Output the [X, Y] coordinate of the center of the cell containing the given text.  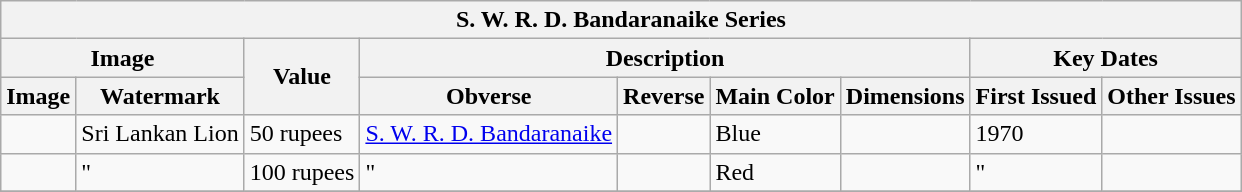
Obverse [489, 96]
100 rupees [302, 172]
Value [302, 77]
Blue [775, 134]
Other Issues [1172, 96]
Main Color [775, 96]
Description [665, 58]
S. W. R. D. Bandaranaike Series [621, 20]
Dimensions [905, 96]
Red [775, 172]
Key Dates [1106, 58]
Sri Lankan Lion [160, 134]
Reverse [664, 96]
1970 [1036, 134]
50 rupees [302, 134]
First Issued [1036, 96]
S. W. R. D. Bandaranaike [489, 134]
Watermark [160, 96]
